For the text-containing cell, return its midpoint in [x, y] coordinate format. 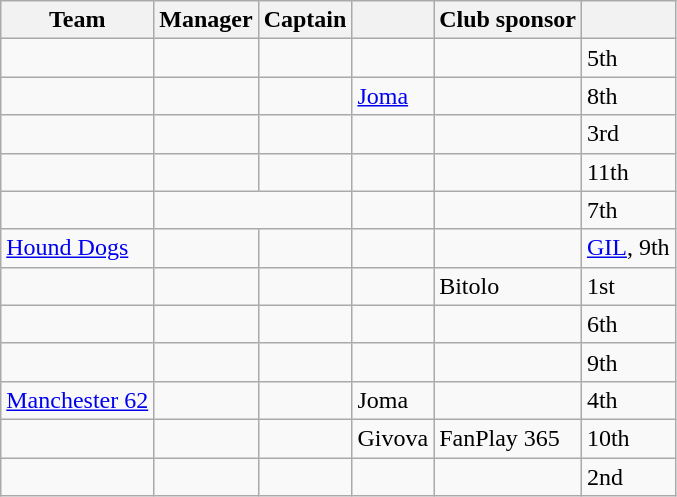
2nd [628, 477]
8th [628, 96]
GIL, 9th [628, 248]
9th [628, 362]
11th [628, 172]
FanPlay 365 [508, 438]
10th [628, 438]
6th [628, 324]
4th [628, 400]
Club sponsor [508, 20]
Manager [206, 20]
Givova [393, 438]
Team [78, 20]
Captain [305, 20]
7th [628, 210]
5th [628, 58]
Bitolo [508, 286]
3rd [628, 134]
1st [628, 286]
Hound Dogs [78, 248]
Manchester 62 [78, 400]
